Provide the (x, y) coordinate of the cell's center where the given text is located.  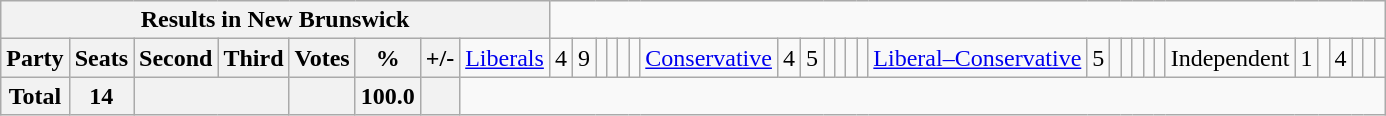
Votes (322, 58)
Liberal–Conservative (978, 58)
Seats (101, 58)
Second (176, 58)
Liberals (505, 58)
+/- (440, 58)
Third (254, 58)
Results in New Brunswick (276, 20)
Total (35, 96)
14 (101, 96)
1 (1306, 58)
% (388, 58)
9 (584, 58)
Party (35, 58)
Independent (1230, 58)
Conservative (709, 58)
100.0 (388, 96)
